Identify which cell holds the provided text, then report its (x, y) central coordinate. 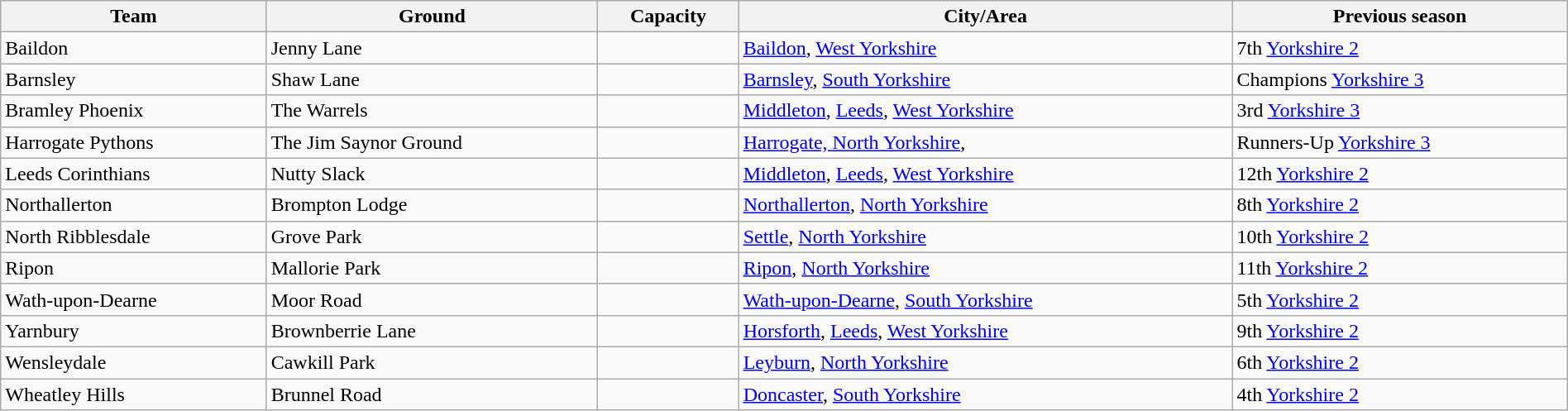
11th Yorkshire 2 (1399, 268)
Runners-Up Yorkshire 3 (1399, 142)
7th Yorkshire 2 (1399, 48)
Wheatley Hills (134, 394)
Cawkill Park (432, 362)
Harrogate Pythons (134, 142)
The Jim Saynor Ground (432, 142)
Baildon (134, 48)
Previous season (1399, 17)
Baildon, West Yorkshire (986, 48)
City/Area (986, 17)
Team (134, 17)
10th Yorkshire 2 (1399, 237)
Shaw Lane (432, 79)
Leeds Corinthians (134, 174)
Champions Yorkshire 3 (1399, 79)
Ground (432, 17)
Wath-upon-Dearne, South Yorkshire (986, 299)
Wensleydale (134, 362)
Leyburn, North Yorkshire (986, 362)
12th Yorkshire 2 (1399, 174)
Mallorie Park (432, 268)
Brunnel Road (432, 394)
Jenny Lane (432, 48)
North Ribblesdale (134, 237)
3rd Yorkshire 3 (1399, 111)
Brownberrie Lane (432, 331)
Doncaster, South Yorkshire (986, 394)
Northallerton (134, 205)
Capacity (668, 17)
Barnsley, South Yorkshire (986, 79)
Harrogate, North Yorkshire, (986, 142)
Ripon, North Yorkshire (986, 268)
8th Yorkshire 2 (1399, 205)
Ripon (134, 268)
5th Yorkshire 2 (1399, 299)
Brompton Lodge (432, 205)
The Warrels (432, 111)
Wath-upon-Dearne (134, 299)
Settle, North Yorkshire (986, 237)
9th Yorkshire 2 (1399, 331)
Northallerton, North Yorkshire (986, 205)
6th Yorkshire 2 (1399, 362)
Nutty Slack (432, 174)
Barnsley (134, 79)
Bramley Phoenix (134, 111)
Horsforth, Leeds, West Yorkshire (986, 331)
Yarnbury (134, 331)
Moor Road (432, 299)
4th Yorkshire 2 (1399, 394)
Grove Park (432, 237)
